Find where the given text appears and provide that cell's center as (x, y) coordinate. 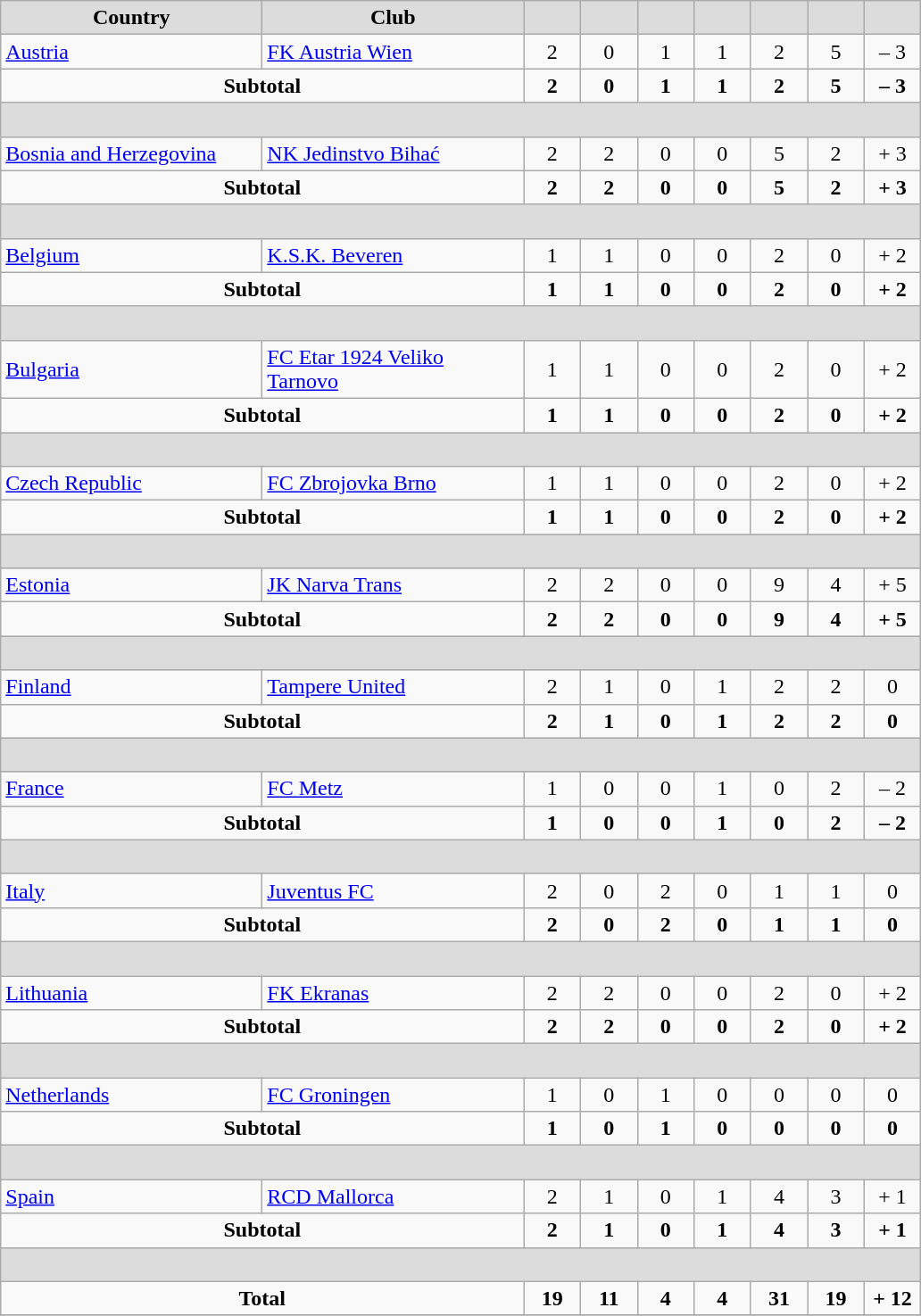
Italy (132, 890)
Tampere United (393, 687)
RCD Mallorca (393, 1196)
+ 12 (892, 1298)
11 (609, 1298)
Netherlands (132, 1095)
FC Zbrojovka Brno (393, 484)
FK Ekranas (393, 993)
Bulgaria (132, 369)
JK Narva Trans (393, 585)
FK Austria Wien (393, 52)
FC Etar 1924 Veliko Tarnovo (393, 369)
Club (393, 18)
Country (132, 18)
Lithuania (132, 993)
Total (262, 1298)
NK Jedinstvo Bihać (393, 153)
Finland (132, 687)
Austria (132, 52)
Czech Republic (132, 484)
Estonia (132, 585)
Juventus FC (393, 890)
France (132, 789)
Spain (132, 1196)
FC Metz (393, 789)
31 (779, 1298)
Belgium (132, 255)
Bosnia and Herzegovina (132, 153)
K.S.K. Beveren (393, 255)
FC Groningen (393, 1095)
